Determine the (x, y) coordinate at the center of the cell enclosing the given text.  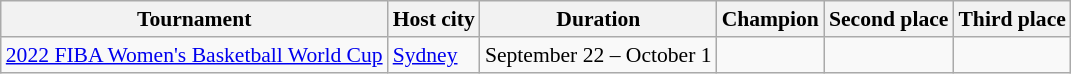
Sydney (434, 55)
2022 FIBA Women's Basketball World Cup (194, 55)
Host city (434, 19)
Tournament (194, 19)
Second place (888, 19)
Third place (1012, 19)
September 22 – October 1 (598, 55)
Duration (598, 19)
Champion (770, 19)
